Return [x, y] of the center of cell containing provided text 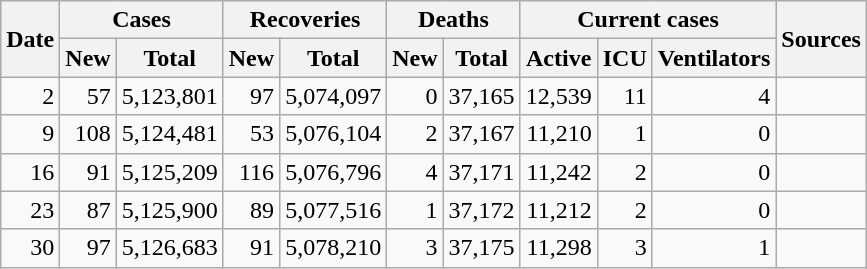
11,210 [558, 134]
53 [251, 134]
Ventilators [714, 58]
87 [88, 210]
57 [88, 96]
5,076,796 [334, 172]
37,167 [482, 134]
37,172 [482, 210]
Recoveries [304, 20]
11 [624, 96]
Date [30, 39]
37,175 [482, 248]
12,539 [558, 96]
23 [30, 210]
37,165 [482, 96]
116 [251, 172]
89 [251, 210]
Deaths [454, 20]
5,077,516 [334, 210]
108 [88, 134]
11,242 [558, 172]
5,074,097 [334, 96]
37,171 [482, 172]
5,125,209 [170, 172]
5,076,104 [334, 134]
11,298 [558, 248]
5,123,801 [170, 96]
16 [30, 172]
30 [30, 248]
5,126,683 [170, 248]
5,125,900 [170, 210]
Active [558, 58]
ICU [624, 58]
Cases [142, 20]
5,124,481 [170, 134]
11,212 [558, 210]
9 [30, 134]
Current cases [648, 20]
Sources [822, 39]
5,078,210 [334, 248]
